Provide the (X, Y) coordinate of the cell's center where the given text is located.  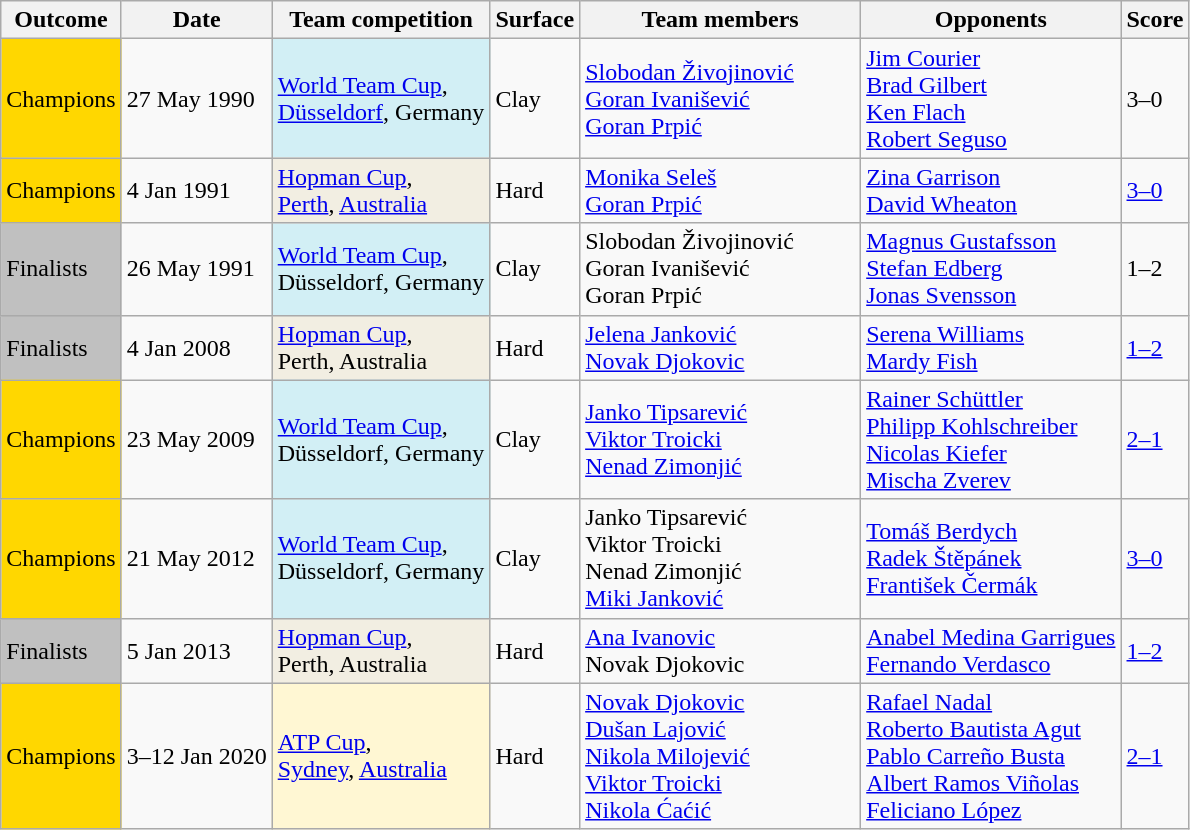
Surface (535, 20)
Jelena Janković Novak Djokovic (720, 348)
21 May 2012 (196, 558)
ATP Cup,Sydney, Australia (381, 756)
Monika Seleš Goran Prpić (720, 190)
Rafael Nadal Roberto Bautista Agut Pablo Carreño Busta Albert Ramos Viñolas Feliciano López (991, 756)
Zina Garrison David Wheaton (991, 190)
3–12 Jan 2020 (196, 756)
Janko Tipsarević Viktor Troicki Nenad Zimonjić (720, 440)
Score (1155, 20)
Jim Courier Brad Gilbert Ken Flach Robert Seguso (991, 98)
4 Jan 2008 (196, 348)
Opponents (991, 20)
Team members (720, 20)
5 Jan 2013 (196, 650)
26 May 1991 (196, 269)
Team competition (381, 20)
Rainer Schüttler Philipp Kohlschreiber Nicolas Kiefer Mischa Zverev (991, 440)
Serena Williams Mardy Fish (991, 348)
Ana Ivanovic Novak Djokovic (720, 650)
Magnus Gustafsson Stefan Edberg Jonas Svensson (991, 269)
Outcome (61, 20)
23 May 2009 (196, 440)
Novak Djokovic Dušan Lajović Nikola Milojević Viktor Troicki Nikola Ćaćić (720, 756)
Date (196, 20)
27 May 1990 (196, 98)
Anabel Medina Garrigues Fernando Verdasco (991, 650)
Tomáš Berdych Radek Štěpánek František Čermák (991, 558)
Janko Tipsarević Viktor Troicki Nenad Zimonjić Miki Janković (720, 558)
4 Jan 1991 (196, 190)
